Capture the cell that displays the provided text and extract its (x, y) central coordinate. 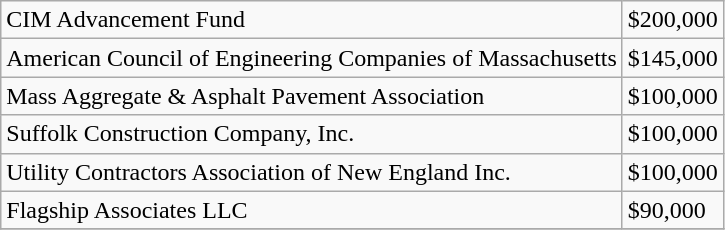
American Council of Engineering Companies of Massachusetts (312, 58)
CIM Advancement Fund (312, 20)
$145,000 (672, 58)
$200,000 (672, 20)
Suffolk Construction Company, Inc. (312, 134)
Utility Contractors Association of New England Inc. (312, 172)
Flagship Associates LLC (312, 210)
Mass Aggregate & Asphalt Pavement Association (312, 96)
$90,000 (672, 210)
